Detect which cell encompasses the target text, then output its (X, Y) center coordinate. 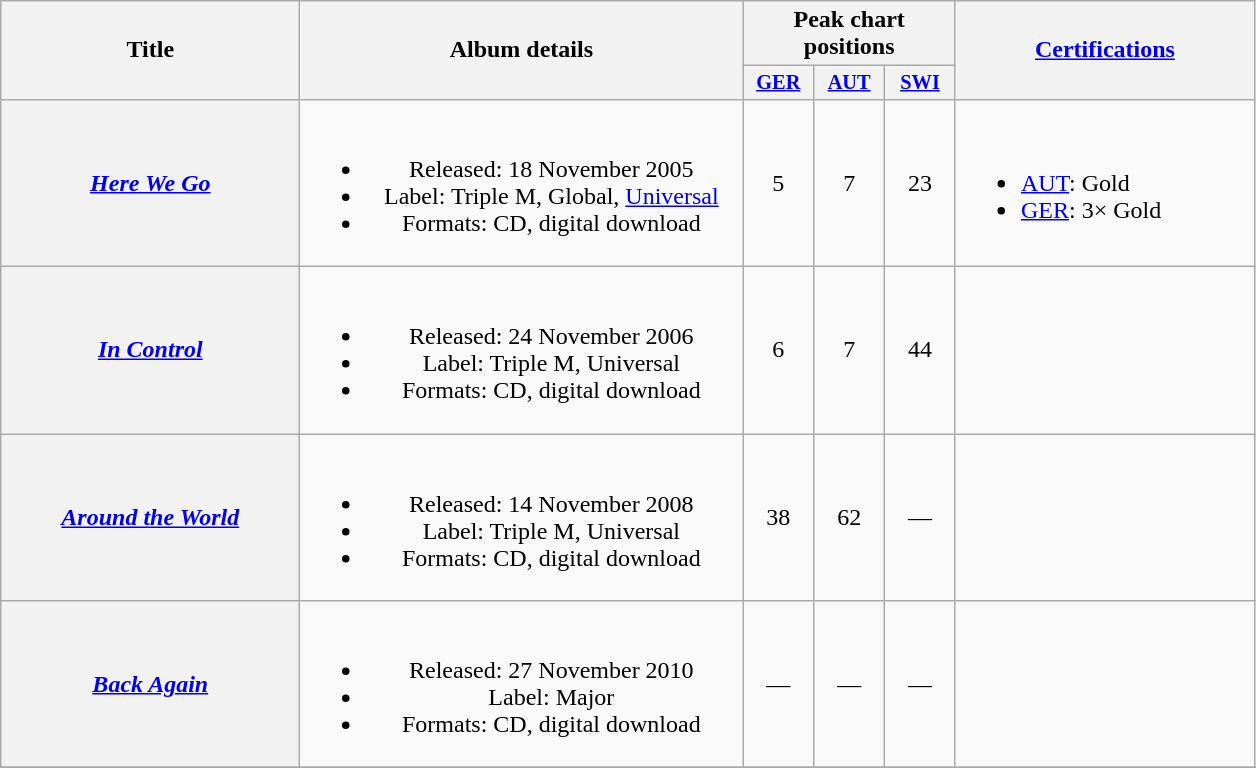
Album details (522, 50)
Released: 14 November 2008Label: Triple M, UniversalFormats: CD, digital download (522, 518)
Released: 18 November 2005Label: Triple M, Global, UniversalFormats: CD, digital download (522, 182)
Peak chart positions (850, 34)
Here We Go (150, 182)
Certifications (1104, 50)
Title (150, 50)
Back Again (150, 684)
38 (778, 518)
AUT (850, 83)
6 (778, 350)
62 (850, 518)
GER (778, 83)
5 (778, 182)
Around the World (150, 518)
Released: 27 November 2010Label: MajorFormats: CD, digital download (522, 684)
SWI (920, 83)
In Control (150, 350)
44 (920, 350)
AUT: GoldGER: 3× Gold (1104, 182)
23 (920, 182)
Released: 24 November 2006Label: Triple M, UniversalFormats: CD, digital download (522, 350)
